Output the (x, y) coordinate of the center of the cell containing the given text.  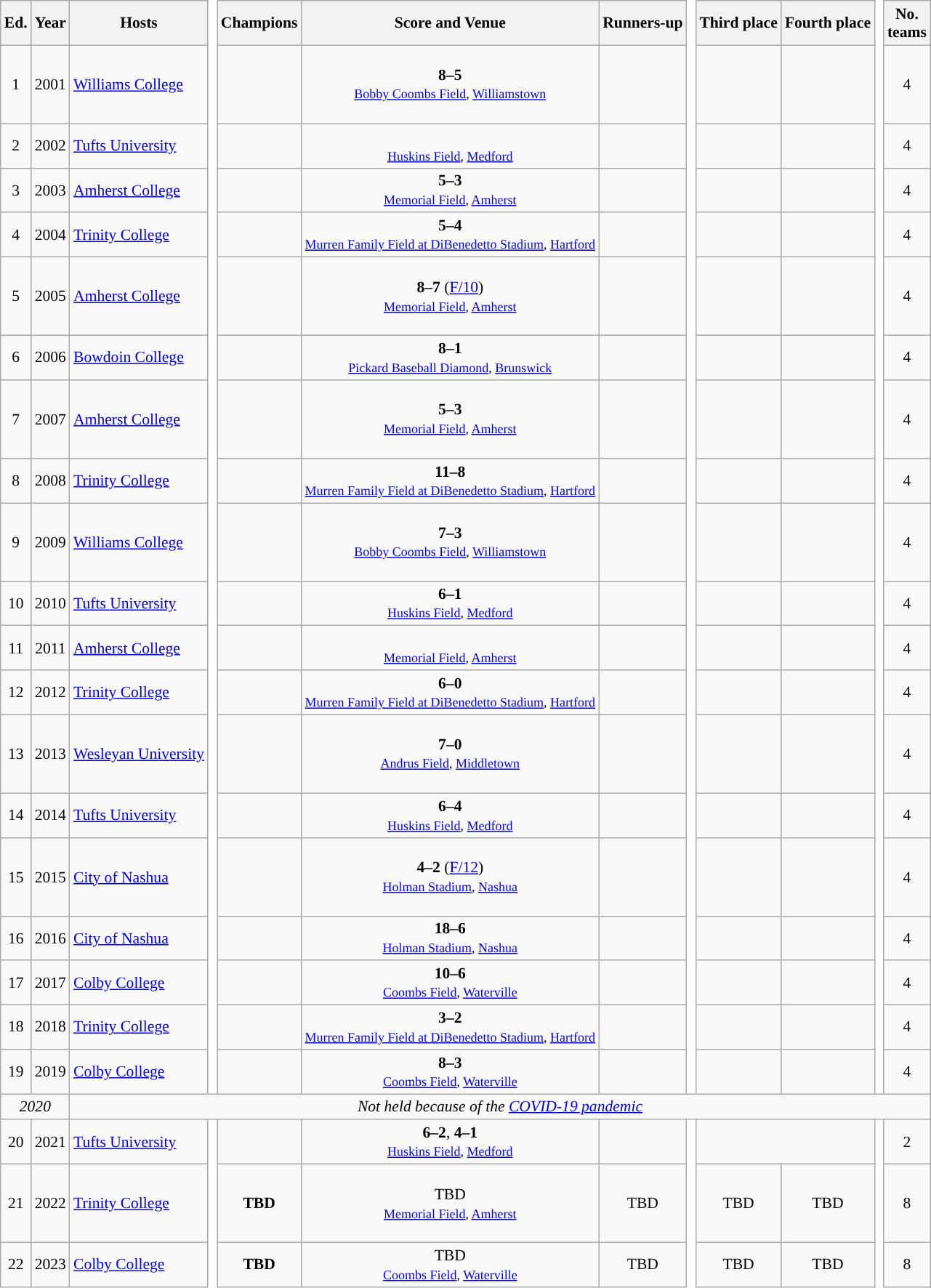
2003 (51, 190)
8–7 (F/10) Memorial Field, Amherst (450, 297)
14 (16, 816)
2005 (51, 297)
1 (16, 84)
9 (16, 542)
5–4 Murren Family Field at DiBenedetto Stadium, Hartford (450, 236)
2018 (51, 1028)
2010 (51, 603)
17 (16, 983)
Bowdoin College (139, 358)
15 (16, 877)
2023 (51, 1265)
2020 (35, 1107)
6–1 Huskins Field, Medford (450, 603)
7–3 Bobby Coombs Field, Williamstown (450, 542)
Wesleyan University (139, 754)
Score and Venue (450, 23)
Huskins Field, Medford (450, 145)
20 (16, 1143)
12 (16, 692)
TBD Memorial Field, Amherst (450, 1204)
2022 (51, 1204)
2016 (51, 938)
2014 (51, 816)
2004 (51, 236)
6–2, 4–1 Huskins Field, Medford (450, 1143)
8–5 Bobby Coombs Field, Williamstown (450, 84)
16 (16, 938)
8–3 Coombs Field, Waterville (450, 1071)
6 (16, 358)
22 (16, 1265)
No.teams (907, 23)
2008 (51, 481)
4–2 (F/12) Holman Stadium, Nashua (450, 877)
3 (16, 190)
2017 (51, 983)
8–1 Pickard Baseball Diamond, Brunswick (450, 358)
2013 (51, 754)
Year (51, 23)
13 (16, 754)
10–6 Coombs Field, Waterville (450, 983)
2002 (51, 145)
6–4 Huskins Field, Medford (450, 816)
2009 (51, 542)
Not held because of the COVID-19 pandemic (500, 1107)
5 (16, 297)
Runners-up (642, 23)
7 (16, 419)
2011 (51, 648)
Ed. (16, 23)
Fourth place (828, 23)
2021 (51, 1143)
11 (16, 648)
2006 (51, 358)
19 (16, 1071)
Third place (738, 23)
7–0 Andrus Field, Middletown (450, 754)
10 (16, 603)
TBD Coombs Field, Waterville (450, 1265)
Hosts (139, 23)
2019 (51, 1071)
21 (16, 1204)
Champions (259, 23)
2007 (51, 419)
2015 (51, 877)
2001 (51, 84)
18–6 Holman Stadium, Nashua (450, 938)
Memorial Field, Amherst (450, 648)
18 (16, 1028)
3–2 Murren Family Field at DiBenedetto Stadium, Hartford (450, 1028)
6–0 Murren Family Field at DiBenedetto Stadium, Hartford (450, 692)
11–8 Murren Family Field at DiBenedetto Stadium, Hartford (450, 481)
2012 (51, 692)
